Identify which cell holds the provided text, then report its [X, Y] central coordinate. 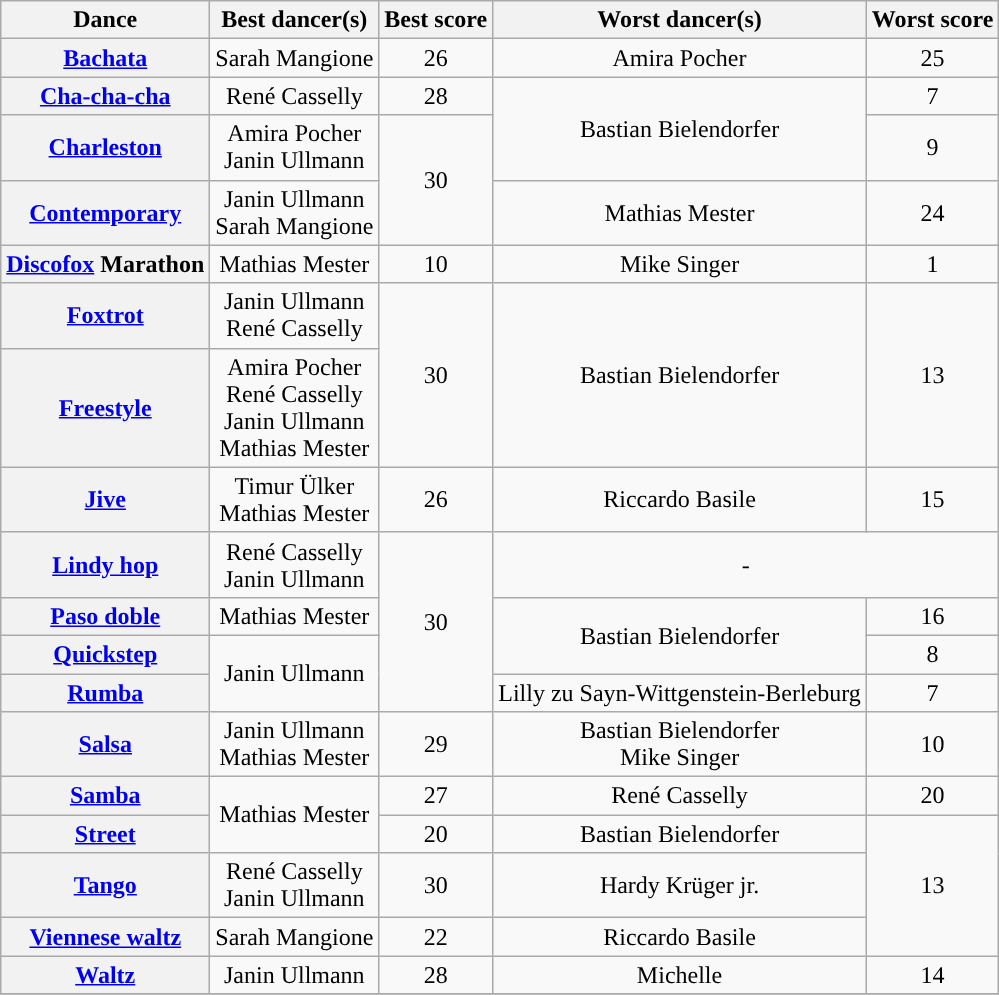
Lilly zu Sayn-Wittgenstein-Berleburg [680, 693]
Timur ÜlkerMathias Mester [294, 500]
29 [436, 744]
Amira PocherRené CassellyJanin UllmannMathias Mester [294, 408]
1 [932, 264]
Amira Pocher [680, 58]
9 [932, 148]
Viennese waltz [106, 937]
Cha-cha-cha [106, 96]
24 [932, 212]
Street [106, 834]
Paso doble [106, 616]
15 [932, 500]
25 [932, 58]
Best score [436, 20]
Michelle [680, 975]
Waltz [106, 975]
Janin UllmannRené Casselly [294, 316]
Charleston [106, 148]
Worst score [932, 20]
Best dancer(s) [294, 20]
Quickstep [106, 654]
14 [932, 975]
Mike Singer [680, 264]
8 [932, 654]
Bastian BielendorferMike Singer [680, 744]
Discofox Marathon [106, 264]
Janin UllmannSarah Mangione [294, 212]
Salsa [106, 744]
Bachata [106, 58]
Hardy Krüger jr. [680, 886]
Contemporary [106, 212]
Lindy hop [106, 564]
16 [932, 616]
Janin UllmannMathias Mester [294, 744]
22 [436, 937]
Tango [106, 886]
Rumba [106, 693]
27 [436, 796]
Dance [106, 20]
- [746, 564]
Amira PocherJanin Ullmann [294, 148]
Foxtrot [106, 316]
Freestyle [106, 408]
Samba [106, 796]
Worst dancer(s) [680, 20]
Jive [106, 500]
